Find where the given text appears and provide that cell's center as (x, y) coordinate. 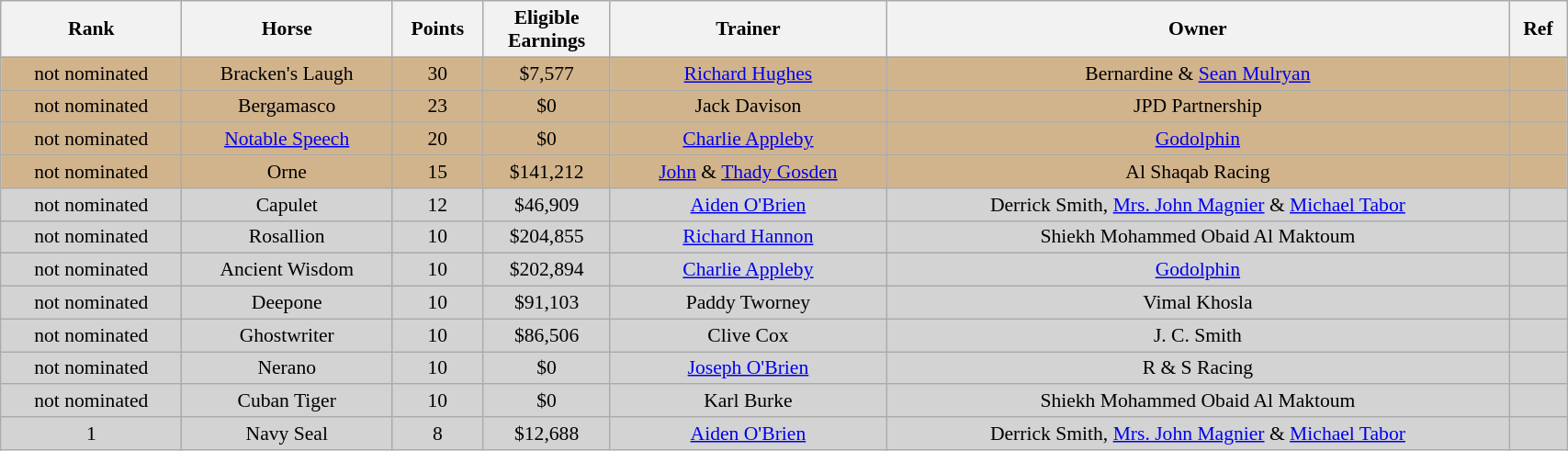
Joseph O'Brien (748, 368)
Richard Hughes (748, 73)
$86,506 (547, 335)
J. C. Smith (1198, 335)
Cuban Tiger (287, 401)
1 (92, 434)
Horse (287, 29)
$202,894 (547, 270)
30 (437, 73)
20 (437, 140)
Bernardine & Sean Mulryan (1198, 73)
Nerano (287, 368)
Clive Cox (748, 335)
Al Shaqab Racing (1198, 172)
Deepone (287, 303)
Bracken's Laugh (287, 73)
Points (437, 29)
R & S Racing (1198, 368)
EligibleEarnings (547, 29)
23 (437, 107)
Bergamasco (287, 107)
$46,909 (547, 205)
Capulet (287, 205)
Richard Hannon (748, 237)
Ref (1538, 29)
Jack Davison (748, 107)
Navy Seal (287, 434)
$7,577 (547, 73)
12 (437, 205)
Paddy Tworney (748, 303)
Orne (287, 172)
Vimal Khosla (1198, 303)
JPD Partnership (1198, 107)
Trainer (748, 29)
Notable Speech (287, 140)
Rank (92, 29)
8 (437, 434)
15 (437, 172)
$91,103 (547, 303)
Karl Burke (748, 401)
$12,688 (547, 434)
$141,212 (547, 172)
Owner (1198, 29)
Rosallion (287, 237)
Ancient Wisdom (287, 270)
Ghostwriter (287, 335)
$204,855 (547, 237)
John & Thady Gosden (748, 172)
